Search for the cell housing the specified text and yield its (x, y) center coordinate. 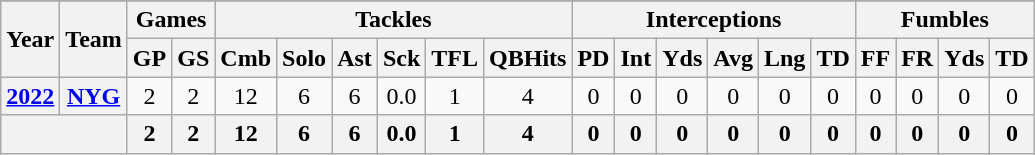
Interceptions (714, 20)
PD (594, 58)
FR (918, 58)
GP (149, 58)
Cmb (246, 58)
Avg (734, 58)
Team (94, 39)
Solo (304, 58)
Lng (784, 58)
2022 (30, 96)
Fumbles (944, 20)
GS (194, 58)
TFL (455, 58)
QBHits (528, 58)
Ast (355, 58)
FF (875, 58)
Year (30, 39)
Tackles (394, 20)
Sck (401, 58)
Games (170, 20)
Int (636, 58)
NYG (94, 96)
